From the cell containing the given text, extract its center point as (x, y) coordinate. 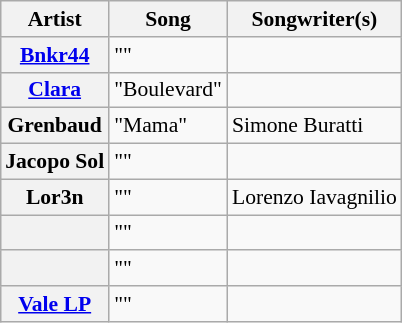
Songwriter(s) (314, 19)
Lorenzo Iavagnilio (314, 197)
Vale LP (54, 304)
"Mama" (168, 126)
Grenbaud (54, 126)
"Boulevard" (168, 90)
Song (168, 19)
Artist (54, 19)
Jacopo Sol (54, 162)
Bnkr44 (54, 55)
Simone Buratti (314, 126)
Lor3n (54, 197)
Clara (54, 90)
